Scan for the cell matching the given text and deliver its [x, y] coordinate at center. 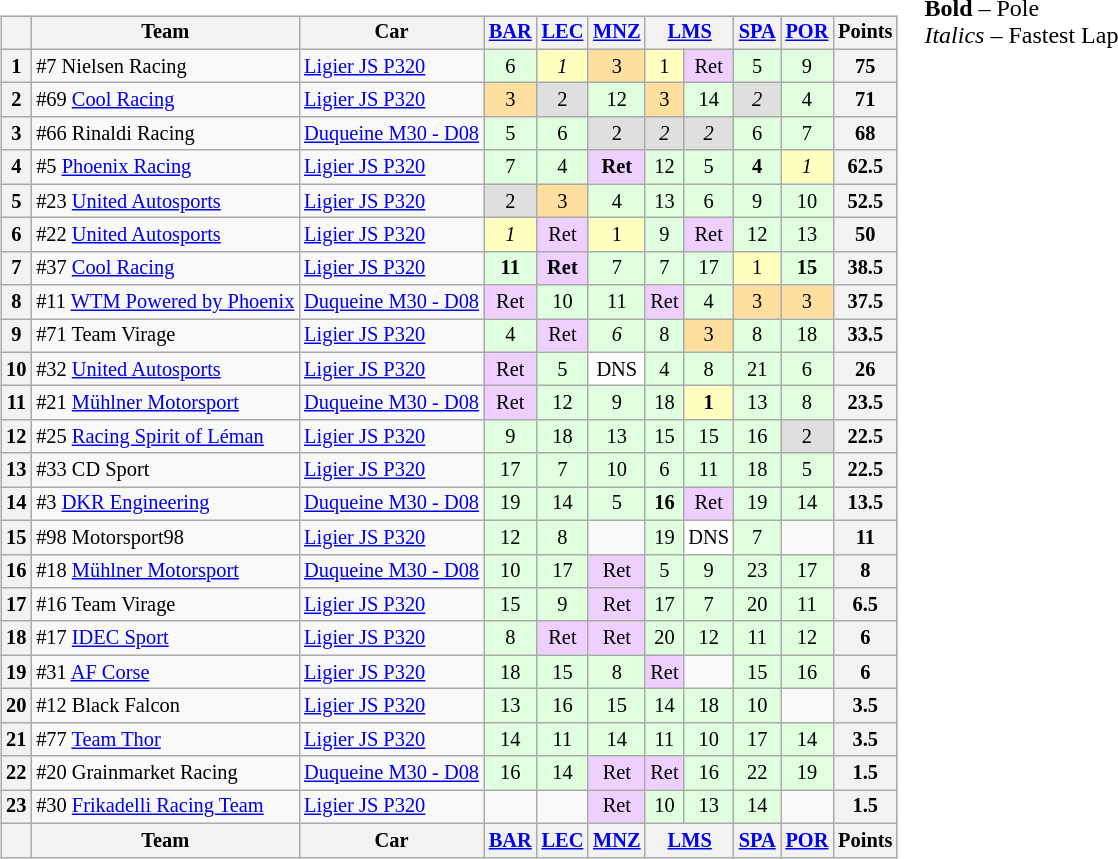
#22 United Autosports [165, 235]
68 [865, 134]
#71 Team Virage [165, 336]
38.5 [865, 268]
#11 WTM Powered by Phoenix [165, 302]
#17 IDEC Sport [165, 638]
#3 DKR Engineering [165, 504]
#18 Mühlner Motorsport [165, 571]
#25 Racing Spirit of Léman [165, 437]
#69 Cool Racing [165, 100]
37.5 [865, 302]
#5 Phoenix Racing [165, 167]
75 [865, 66]
#30 Frikadelli Racing Team [165, 807]
#66 Rinaldi Racing [165, 134]
#32 United Autosports [165, 369]
#23 United Autosports [165, 201]
#33 CD Sport [165, 470]
62.5 [865, 167]
33.5 [865, 336]
6.5 [865, 605]
#98 Motorsport98 [165, 537]
#77 Team Thor [165, 739]
52.5 [865, 201]
23.5 [865, 403]
71 [865, 100]
#37 Cool Racing [165, 268]
#16 Team Virage [165, 605]
#7 Nielsen Racing [165, 66]
26 [865, 369]
#20 Grainmarket Racing [165, 773]
#21 Mühlner Motorsport [165, 403]
13.5 [865, 504]
#31 AF Corse [165, 672]
#12 Black Falcon [165, 706]
50 [865, 235]
